For the text-containing cell, return its midpoint in [x, y] coordinate format. 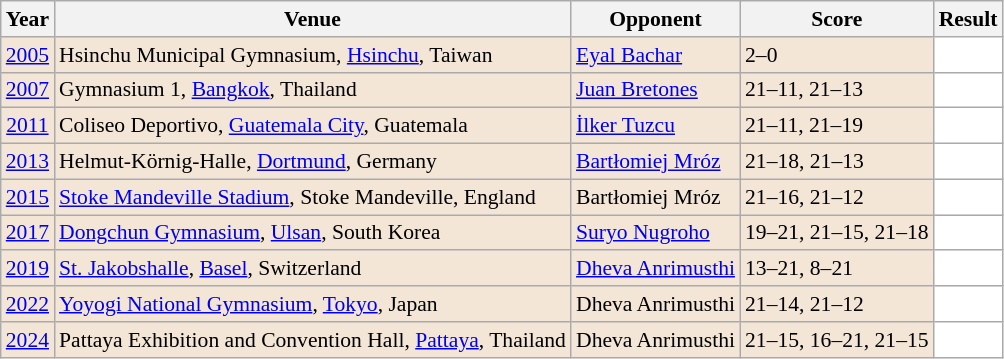
21–14, 21–12 [837, 304]
2013 [28, 162]
Suryo Nugroho [656, 233]
Hsinchu Municipal Gymnasium, Hsinchu, Taiwan [312, 55]
Pattaya Exhibition and Convention Hall, Pattaya, Thailand [312, 340]
Coliseo Deportivo, Guatemala City, Guatemala [312, 126]
21–11, 21–13 [837, 90]
21–15, 16–21, 21–15 [837, 340]
Yoyogi National Gymnasium, Tokyo, Japan [312, 304]
2019 [28, 269]
13–21, 8–21 [837, 269]
2005 [28, 55]
2024 [28, 340]
21–11, 21–19 [837, 126]
2015 [28, 197]
2–0 [837, 55]
2007 [28, 90]
İlker Tuzcu [656, 126]
Juan Bretones [656, 90]
Dongchun Gymnasium, Ulsan, South Korea [312, 233]
19–21, 21–15, 21–18 [837, 233]
21–16, 21–12 [837, 197]
Helmut-Körnig-Halle, Dortmund, Germany [312, 162]
21–18, 21–13 [837, 162]
Eyal Bachar [656, 55]
2011 [28, 126]
Venue [312, 19]
2022 [28, 304]
St. Jakobshalle, Basel, Switzerland [312, 269]
Opponent [656, 19]
2017 [28, 233]
Result [968, 19]
Score [837, 19]
Gymnasium 1, Bangkok, Thailand [312, 90]
Year [28, 19]
Stoke Mandeville Stadium, Stoke Mandeville, England [312, 197]
